Detect which cell encompasses the target text, then output its [X, Y] center coordinate. 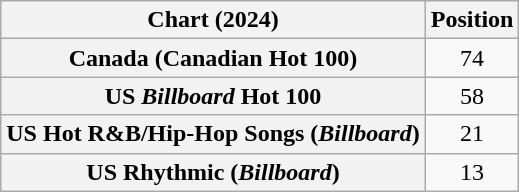
58 [472, 96]
21 [472, 134]
US Hot R&B/Hip-Hop Songs (Billboard) [213, 134]
Canada (Canadian Hot 100) [213, 58]
13 [472, 172]
Position [472, 20]
Chart (2024) [213, 20]
US Billboard Hot 100 [213, 96]
US Rhythmic (Billboard) [213, 172]
74 [472, 58]
